Locate the cell with the specified text and output its [x, y] center coordinate. 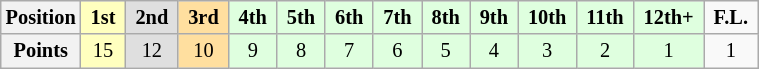
1st [104, 17]
6th [349, 17]
5th [301, 17]
8th [446, 17]
3rd [203, 17]
9th [494, 17]
12 [152, 51]
8 [301, 51]
10 [203, 51]
2 [604, 51]
11th [604, 17]
3 [547, 51]
F.L. [731, 17]
Position [41, 17]
Points [41, 51]
6 [397, 51]
12th+ [669, 17]
2nd [152, 17]
7 [349, 51]
5 [446, 51]
9 [253, 51]
4 [494, 51]
10th [547, 17]
7th [397, 17]
15 [104, 51]
4th [253, 17]
